Determine the (x, y) coordinate at the center of the cell enclosing the given text.  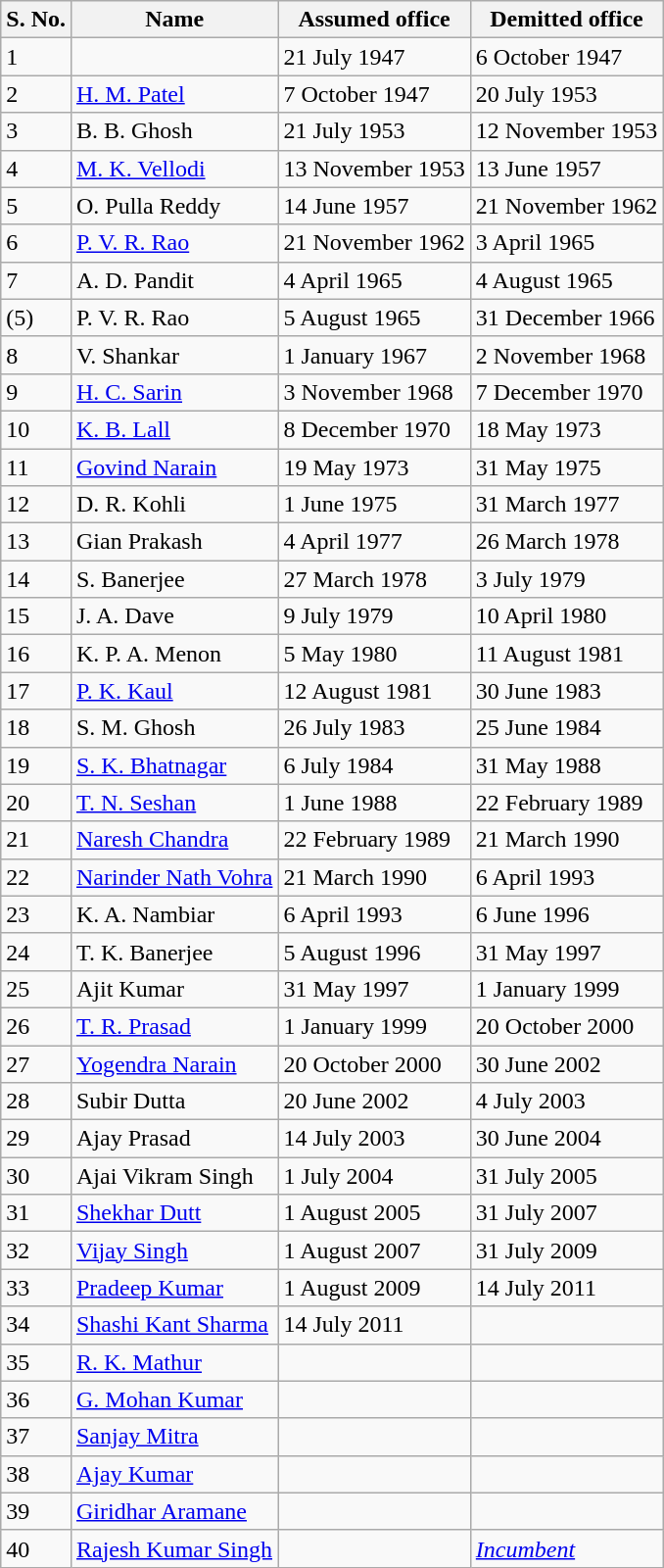
T. K. Banerjee (174, 952)
6 July 1984 (374, 765)
4 April 1977 (374, 542)
Naresh Chandra (174, 840)
8 (36, 355)
P. K. Kaul (174, 691)
28 (36, 1102)
3 (36, 131)
7 (36, 280)
Sanjay Mitra (174, 1437)
7 December 1970 (566, 392)
1 August 2005 (374, 1213)
9 (36, 392)
31 (36, 1213)
13 June 1957 (566, 169)
26 (36, 1026)
21 July 1953 (374, 131)
27 (36, 1063)
2 (36, 94)
31 July 2009 (566, 1250)
1 August 2009 (374, 1288)
3 April 1965 (566, 243)
15 (36, 616)
13 November 1953 (374, 169)
5 August 1996 (374, 952)
26 March 1978 (566, 542)
30 June 2004 (566, 1139)
22 (36, 877)
30 (36, 1176)
27 March 1978 (374, 579)
14 (36, 579)
Assumed office (374, 20)
V. Shankar (174, 355)
1 August 2007 (374, 1250)
7 October 1947 (374, 94)
31 May 1988 (566, 765)
4 August 1965 (566, 280)
30 June 1983 (566, 691)
5 August 1965 (374, 318)
Pradeep Kumar (174, 1288)
S. M. Ghosh (174, 728)
1 (36, 57)
(5) (36, 318)
20 June 2002 (374, 1102)
B. B. Ghosh (174, 131)
H. C. Sarin (174, 392)
5 May 1980 (374, 654)
8 December 1970 (374, 429)
R. K. Mathur (174, 1362)
35 (36, 1362)
25 June 1984 (566, 728)
Shashi Kant Sharma (174, 1325)
31 December 1966 (566, 318)
J. A. Dave (174, 616)
21 July 1947 (374, 57)
1 July 2004 (374, 1176)
T. R. Prasad (174, 1026)
6 June 1996 (566, 914)
19 (36, 765)
1 June 1988 (374, 803)
Name (174, 20)
34 (36, 1325)
6 October 1947 (566, 57)
31 May 1975 (566, 467)
Shekhar Dutt (174, 1213)
6 (36, 243)
S. Banerjee (174, 579)
19 May 1973 (374, 467)
4 (36, 169)
16 (36, 654)
M. K. Vellodi (174, 169)
K. P. A. Menon (174, 654)
31 March 1977 (566, 505)
11 (36, 467)
Vijay Singh (174, 1250)
Demitted office (566, 20)
G. Mohan Kumar (174, 1399)
Gian Prakash (174, 542)
31 July 2007 (566, 1213)
33 (36, 1288)
Subir Dutta (174, 1102)
Govind Narain (174, 467)
Narinder Nath Vohra (174, 877)
Ajit Kumar (174, 989)
12 August 1981 (374, 691)
38 (36, 1474)
14 June 1957 (374, 206)
K. B. Lall (174, 429)
23 (36, 914)
3 November 1968 (374, 392)
17 (36, 691)
9 July 1979 (374, 616)
A. D. Pandit (174, 280)
3 July 1979 (566, 579)
1 January 1967 (374, 355)
1 June 1975 (374, 505)
O. Pulla Reddy (174, 206)
S. No. (36, 20)
14 July 2003 (374, 1139)
12 (36, 505)
36 (36, 1399)
11 August 1981 (566, 654)
24 (36, 952)
4 April 1965 (374, 280)
H. M. Patel (174, 94)
Ajai Vikram Singh (174, 1176)
29 (36, 1139)
20 (36, 803)
2 November 1968 (566, 355)
21 (36, 840)
31 July 2005 (566, 1176)
13 (36, 542)
Ajay Prasad (174, 1139)
Yogendra Narain (174, 1063)
4 July 2003 (566, 1102)
30 June 2002 (566, 1063)
Incumbent (566, 1548)
18 May 1973 (566, 429)
18 (36, 728)
37 (36, 1437)
26 July 1983 (374, 728)
T. N. Seshan (174, 803)
10 (36, 429)
10 April 1980 (566, 616)
Ajay Kumar (174, 1474)
5 (36, 206)
25 (36, 989)
40 (36, 1548)
D. R. Kohli (174, 505)
12 November 1953 (566, 131)
Rajesh Kumar Singh (174, 1548)
S. K. Bhatnagar (174, 765)
39 (36, 1511)
Giridhar Aramane (174, 1511)
K. A. Nambiar (174, 914)
20 July 1953 (566, 94)
32 (36, 1250)
